Determine the (x, y) coordinate at the center of the cell enclosing the given text.  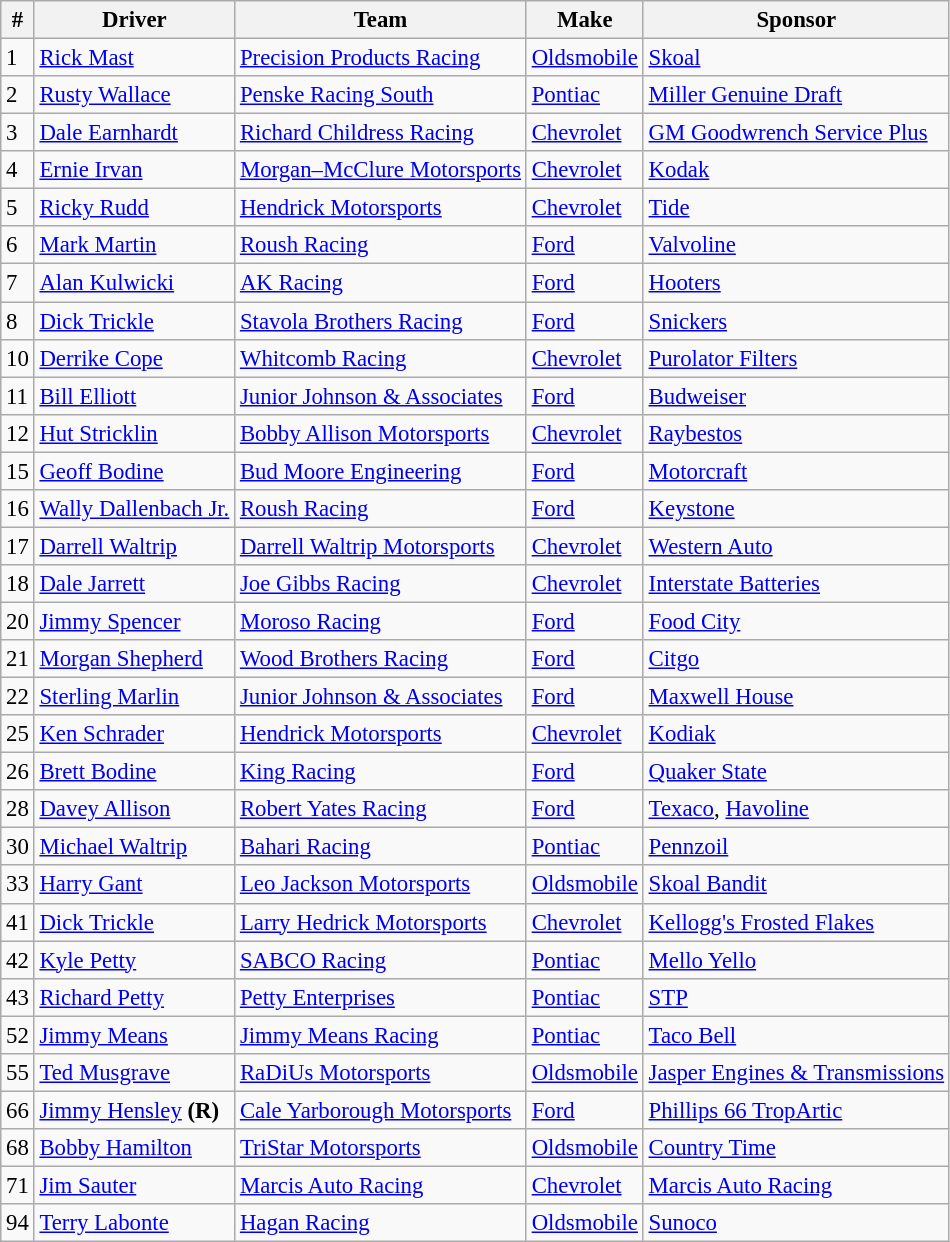
Jasper Engines & Transmissions (796, 1073)
STP (796, 997)
Skoal Bandit (796, 885)
Ken Schrader (134, 734)
Citgo (796, 659)
Quaker State (796, 772)
Derrike Cope (134, 358)
Jim Sauter (134, 1185)
55 (18, 1073)
Sunoco (796, 1223)
Richard Childress Racing (381, 133)
Whitcomb Racing (381, 358)
1 (18, 58)
Terry Labonte (134, 1223)
Keystone (796, 509)
Western Auto (796, 546)
Richard Petty (134, 997)
Wood Brothers Racing (381, 659)
Hut Stricklin (134, 433)
Harry Gant (134, 885)
TriStar Motorsports (381, 1148)
94 (18, 1223)
Phillips 66 TropArtic (796, 1110)
Ernie Irvan (134, 170)
Interstate Batteries (796, 584)
Driver (134, 20)
Robert Yates Racing (381, 809)
Precision Products Racing (381, 58)
Stavola Brothers Racing (381, 321)
Jimmy Hensley (R) (134, 1110)
King Racing (381, 772)
Rick Mast (134, 58)
15 (18, 471)
68 (18, 1148)
7 (18, 283)
25 (18, 734)
Pennzoil (796, 847)
Ted Musgrave (134, 1073)
AK Racing (381, 283)
3 (18, 133)
Cale Yarborough Motorsports (381, 1110)
Country Time (796, 1148)
Maxwell House (796, 697)
71 (18, 1185)
12 (18, 433)
Texaco, Havoline (796, 809)
Snickers (796, 321)
8 (18, 321)
30 (18, 847)
Jimmy Spencer (134, 621)
Skoal (796, 58)
10 (18, 358)
Purolator Filters (796, 358)
Larry Hedrick Motorsports (381, 922)
20 (18, 621)
Motorcraft (796, 471)
Leo Jackson Motorsports (381, 885)
Bobby Hamilton (134, 1148)
11 (18, 396)
Darrell Waltrip (134, 546)
Moroso Racing (381, 621)
Team (381, 20)
Brett Bodine (134, 772)
# (18, 20)
2 (18, 95)
Kyle Petty (134, 960)
16 (18, 509)
41 (18, 922)
Petty Enterprises (381, 997)
Taco Bell (796, 1035)
Hagan Racing (381, 1223)
SABCO Racing (381, 960)
Tide (796, 208)
4 (18, 170)
Sponsor (796, 20)
Jimmy Means Racing (381, 1035)
Morgan Shepherd (134, 659)
Valvoline (796, 245)
Kodak (796, 170)
Make (584, 20)
43 (18, 997)
Penske Racing South (381, 95)
Darrell Waltrip Motorsports (381, 546)
21 (18, 659)
Sterling Marlin (134, 697)
Raybestos (796, 433)
Jimmy Means (134, 1035)
Food City (796, 621)
Bahari Racing (381, 847)
26 (18, 772)
Hooters (796, 283)
42 (18, 960)
Joe Gibbs Racing (381, 584)
Kellogg's Frosted Flakes (796, 922)
Miller Genuine Draft (796, 95)
28 (18, 809)
Bobby Allison Motorsports (381, 433)
Dale Earnhardt (134, 133)
33 (18, 885)
18 (18, 584)
Rusty Wallace (134, 95)
Kodiak (796, 734)
Ricky Rudd (134, 208)
Alan Kulwicki (134, 283)
17 (18, 546)
GM Goodwrench Service Plus (796, 133)
RaDiUs Motorsports (381, 1073)
Wally Dallenbach Jr. (134, 509)
66 (18, 1110)
Bud Moore Engineering (381, 471)
Davey Allison (134, 809)
22 (18, 697)
Michael Waltrip (134, 847)
6 (18, 245)
Mello Yello (796, 960)
Geoff Bodine (134, 471)
Budweiser (796, 396)
Morgan–McClure Motorsports (381, 170)
52 (18, 1035)
5 (18, 208)
Dale Jarrett (134, 584)
Bill Elliott (134, 396)
Mark Martin (134, 245)
